Return [x, y] of the center of cell containing provided text 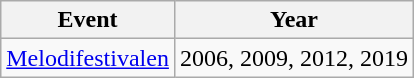
2006, 2009, 2012, 2019 [294, 58]
Melodifestivalen [88, 58]
Year [294, 20]
Event [88, 20]
